Capture the cell that displays the provided text and extract its [X, Y] central coordinate. 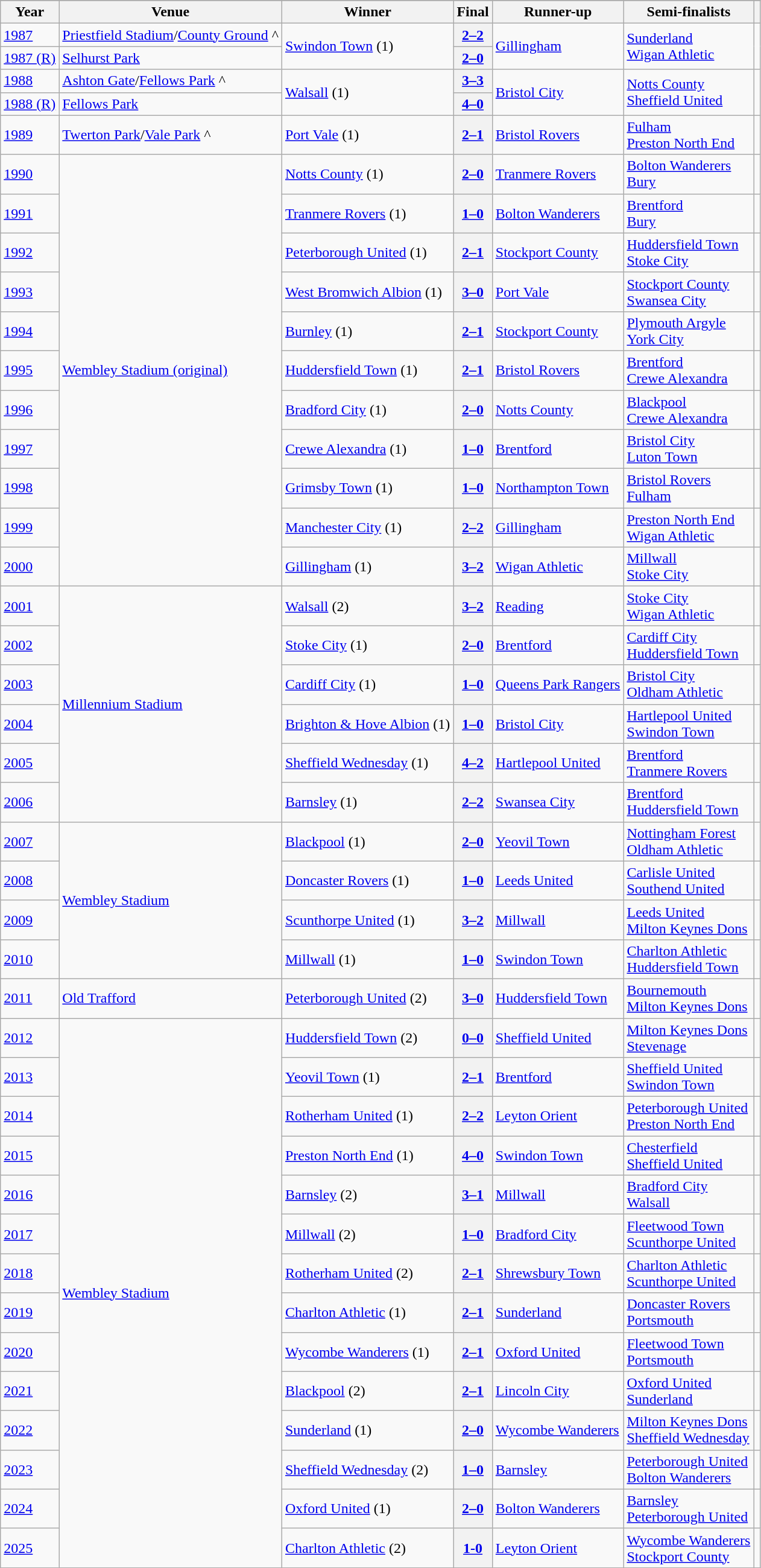
BrentfordTranmere Rovers [689, 763]
Millennium Stadium [171, 704]
1989 [30, 135]
2019 [30, 1313]
Yeovil Town (1) [367, 1078]
Nottingham ForestOldham Athletic [689, 841]
1996 [30, 409]
Barnsley (2) [367, 1195]
Doncaster Rovers (1) [367, 881]
Stoke City (1) [367, 646]
Rotherham United (2) [367, 1273]
Fleetwood TownPortsmouth [689, 1351]
Northampton Town [558, 489]
Charlton AthleticHuddersfield Town [689, 959]
Wycombe Wanderers [558, 1430]
Charlton AthleticScunthorpe United [689, 1273]
Peterborough UnitedPreston North End [689, 1116]
Huddersfield Town [558, 998]
1987 (R) [30, 58]
Port Vale (1) [367, 135]
2006 [30, 802]
1987 [30, 35]
Oxford United (1) [367, 1508]
2003 [30, 684]
Milton Keynes DonsSheffield Wednesday [689, 1430]
Ashton Gate/Fellows Park ^ [171, 81]
2009 [30, 919]
2013 [30, 1078]
BrentfordCrewe Alexandra [689, 370]
Wycombe Wanderers Stockport County [689, 1548]
Stockport CountySwansea City [689, 292]
2024 [30, 1508]
Rotherham United (1) [367, 1116]
Brighton & Hove Albion (1) [367, 724]
Blackpool (2) [367, 1391]
Crewe Alexandra (1) [367, 449]
Hartlepool UnitedSwindon Town [689, 724]
Twerton Park/Vale Park ^ [171, 135]
Barnsley [558, 1470]
1993 [30, 292]
Scunthorpe United (1) [367, 919]
2008 [30, 881]
Manchester City (1) [367, 527]
Milton Keynes DonsStevenage [689, 1038]
1992 [30, 252]
Tranmere Rovers [558, 174]
Huddersfield TownStoke City [689, 252]
4–2 [473, 763]
Burnley (1) [367, 331]
Stoke CityWigan Athletic [689, 606]
Port Vale [558, 292]
Preston North EndWigan Athletic [689, 527]
Wigan Athletic [558, 567]
Sheffield Wednesday (2) [367, 1470]
2011 [30, 998]
2000 [30, 567]
BrentfordHuddersfield Town [689, 802]
Final [473, 12]
Swindon Town (1) [367, 46]
2005 [30, 763]
Notts County (1) [367, 174]
Barnsley (1) [367, 802]
Sheffield UnitedSwindon Town [689, 1078]
2002 [30, 646]
2022 [30, 1430]
Venue [171, 12]
1995 [30, 370]
Barnsley Peterborough United [689, 1508]
Walsall (2) [367, 606]
Fleetwood TownScunthorpe United [689, 1234]
2015 [30, 1156]
1990 [30, 174]
2001 [30, 606]
Peterborough UnitedBolton Wanderers [689, 1470]
West Bromwich Albion (1) [367, 292]
Hartlepool United [558, 763]
2023 [30, 1470]
2010 [30, 959]
Priestfield Stadium/County Ground ^ [171, 35]
Oxford United [558, 1351]
Millwall (1) [367, 959]
Bristol CityLuton Town [689, 449]
Gillingham (1) [367, 567]
Preston North End (1) [367, 1156]
Sunderland (1) [367, 1430]
Bristol CityOldham Athletic [689, 684]
Leeds UnitedMilton Keynes Dons [689, 919]
Selhurst Park [171, 58]
Cardiff City (1) [367, 684]
Sheffield United [558, 1038]
Carlisle UnitedSouthend United [689, 881]
MillwallStoke City [689, 567]
Walsall (1) [367, 92]
Bolton WanderersBury [689, 174]
ChesterfieldSheffield United [689, 1156]
1988 (R) [30, 104]
FulhamPreston North End [689, 135]
Charlton Athletic (1) [367, 1313]
1991 [30, 214]
Doncaster RoversPortsmouth [689, 1313]
2004 [30, 724]
Yeovil Town [558, 841]
2016 [30, 1195]
Peterborough United (2) [367, 998]
Charlton Athletic (2) [367, 1548]
Wycombe Wanderers (1) [367, 1351]
BournemouthMilton Keynes Dons [689, 998]
Year [30, 12]
1998 [30, 489]
Leeds United [558, 881]
1997 [30, 449]
2007 [30, 841]
Swansea City [558, 802]
3–3 [473, 81]
Fellows Park [171, 104]
2017 [30, 1234]
1988 [30, 81]
Plymouth ArgyleYork City [689, 331]
Lincoln City [558, 1391]
Reading [558, 606]
Tranmere Rovers (1) [367, 214]
Bristol RoversFulham [689, 489]
Blackpool (1) [367, 841]
0–0 [473, 1038]
Bradford City (1) [367, 409]
3–1 [473, 1195]
2018 [30, 1273]
BrentfordBury [689, 214]
Oxford UnitedSunderland [689, 1391]
Millwall (2) [367, 1234]
2021 [30, 1391]
2012 [30, 1038]
BlackpoolCrewe Alexandra [689, 409]
2020 [30, 1351]
SunderlandWigan Athletic [689, 46]
Old Trafford [171, 998]
Sunderland [558, 1313]
Sheffield Wednesday (1) [367, 763]
Notts County [558, 409]
Semi-finalists [689, 12]
1-0 [473, 1548]
Runner-up [558, 12]
Grimsby Town (1) [367, 489]
2025 [30, 1548]
Queens Park Rangers [558, 684]
Huddersfield Town (1) [367, 370]
1999 [30, 527]
Peterborough United (1) [367, 252]
1994 [30, 331]
Cardiff CityHuddersfield Town [689, 646]
Huddersfield Town (2) [367, 1038]
2014 [30, 1116]
Shrewsbury Town [558, 1273]
Bradford City [558, 1234]
Wembley Stadium (original) [171, 370]
Notts CountySheffield United [689, 92]
Bradford CityWalsall [689, 1195]
Winner [367, 12]
